Return (x, y) of the center of cell containing provided text 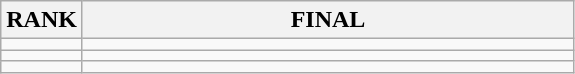
RANK (42, 20)
FINAL (328, 20)
